Search for the cell housing the specified text and yield its (x, y) center coordinate. 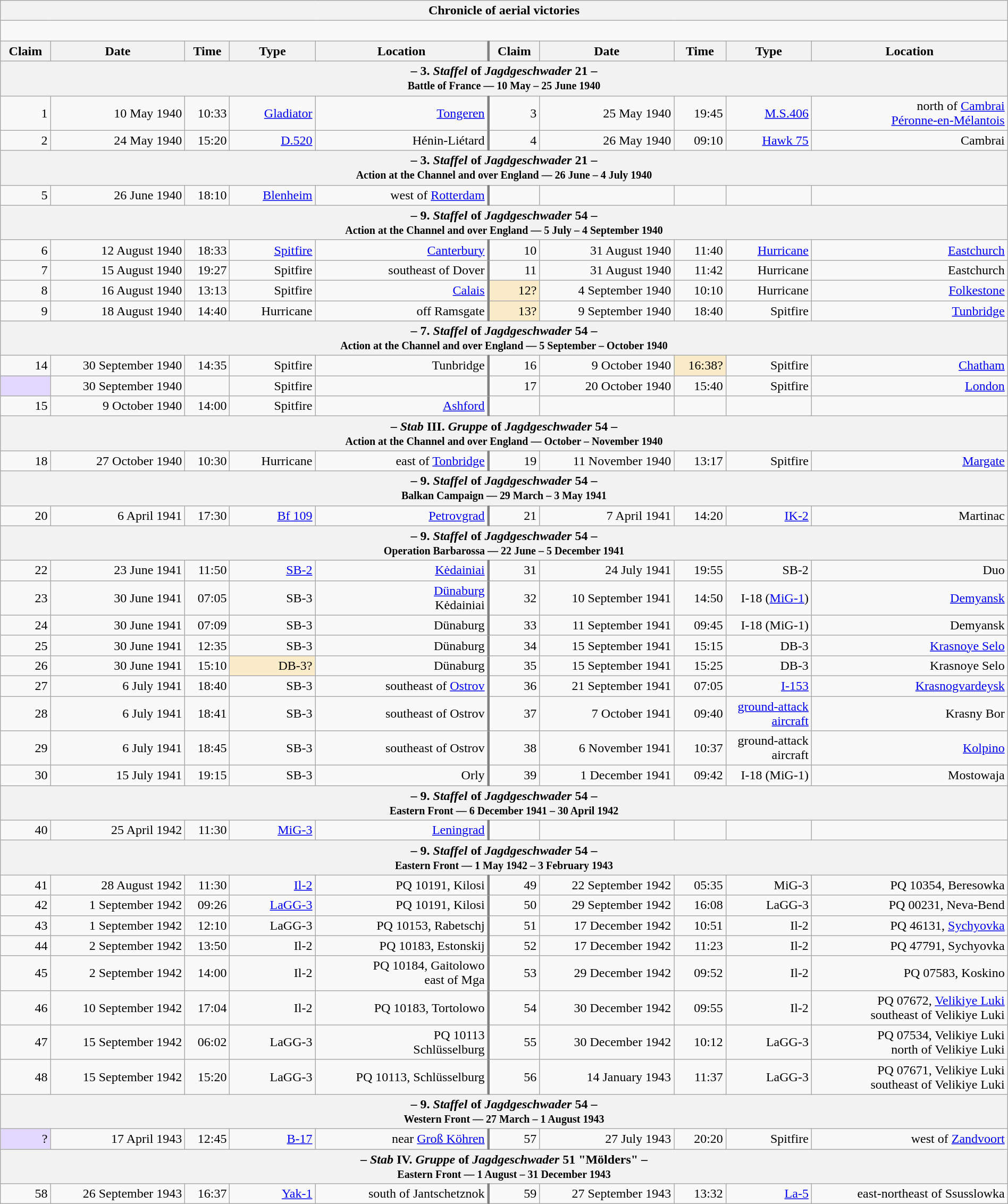
26 September 1943 (118, 1194)
32 (514, 597)
PQ 07534, Velikiye Luki north of Velikiye Luki (909, 1042)
06:02 (207, 1042)
10 May 1940 (118, 113)
10 September 1942 (118, 1008)
34 (514, 645)
11:50 (207, 570)
45 (26, 973)
13:32 (700, 1194)
16 (514, 366)
Chatham (909, 366)
11 September 1941 (607, 625)
north of CambraiPéronne-en-Mélantois (909, 113)
B-17 (272, 1139)
22 (26, 570)
4 September 1940 (607, 290)
49 (514, 885)
14:40 (207, 311)
27 (26, 686)
Orly (402, 776)
I-153 (769, 686)
Gladiator (272, 113)
09:55 (700, 1008)
– 3. Staffel of Jagdgeschwader 21 –Battle of France — 10 May – 25 June 1940 (504, 79)
29 (26, 748)
– Stab III. Gruppe of Jagdgeschwader 54 –Action at the Channel and over England — October – November 1940 (504, 434)
7 October 1941 (607, 713)
23 June 1941 (118, 570)
38 (514, 748)
15 (26, 406)
PQ 46131, Sychyovka (909, 925)
3 (514, 113)
8 (26, 290)
PQ 07672, Velikiye Luki southeast of Velikiye Luki (909, 1008)
La-5 (769, 1194)
44 (26, 946)
6 November 1941 (607, 748)
south of Jantschetznok (402, 1194)
east of Tonbridge (402, 461)
– 9. Staffel of Jagdgeschwader 54 –Balkan Campaign — 29 March – 3 May 1941 (504, 488)
Hénin-Liétard (402, 140)
13:50 (207, 946)
20 October 1940 (607, 386)
DünaburgKėdainiai (402, 597)
PQ 07671, Velikiye Luki southeast of Velikiye Luki (909, 1077)
19 (514, 461)
53 (514, 973)
09:10 (700, 140)
18 August 1940 (118, 311)
1 (26, 113)
off Ramsgate (402, 311)
PQ 10153, Rabetschj (402, 925)
39 (514, 776)
Chronicle of aerial victories (504, 11)
10 September 1941 (607, 597)
19:55 (700, 570)
09:40 (700, 713)
10:10 (700, 290)
4 (514, 140)
6 (26, 250)
Mostowaja (909, 776)
16:08 (700, 905)
19:27 (207, 270)
26 June 1940 (118, 195)
PQ 10183, Tortolowo (402, 1008)
28 August 1942 (118, 885)
26 May 1940 (607, 140)
2 (26, 140)
36 (514, 686)
13:13 (207, 290)
PQ 10113Schlüsselburg (402, 1042)
23 (26, 597)
near Groß Köhren (402, 1139)
14 January 1943 (607, 1077)
20 (26, 516)
18 (26, 461)
07:09 (207, 625)
09:52 (700, 973)
15:25 (700, 666)
M.S.406 (769, 113)
Blenheim (272, 195)
46 (26, 1008)
11:42 (700, 270)
Canterbury (402, 250)
5 (26, 195)
05:35 (700, 885)
PQ 10113, Schlüsselburg (402, 1077)
9 (26, 311)
17 April 1943 (118, 1139)
52 (514, 946)
Bf 109 (272, 516)
PQ 10184, Gaitolowoeast of Mga (402, 973)
Calais (402, 290)
09:26 (207, 905)
18:41 (207, 713)
Yak-1 (272, 1194)
11 (514, 270)
Margate (909, 461)
28 (26, 713)
14:50 (700, 597)
18:10 (207, 195)
Martinac (909, 516)
Cambrai (909, 140)
15 August 1940 (118, 270)
12:45 (207, 1139)
15:15 (700, 645)
10 (514, 250)
25 May 1940 (607, 113)
DB-3? (272, 666)
40 (26, 830)
7 April 1941 (607, 516)
– 3. Staffel of Jagdgeschwader 21 –Action at the Channel and over England — 26 June – 4 July 1940 (504, 168)
? (26, 1139)
Hawk 75 (769, 140)
Petrovgrad (402, 516)
11:23 (700, 946)
37 (514, 713)
PQ 10354, Beresowka (909, 885)
19:15 (207, 776)
Ashford (402, 406)
west of Rotterdam (402, 195)
11:40 (700, 250)
– 9. Staffel of Jagdgeschwader 54 –Eastern Front — 1 May 1942 – 3 February 1943 (504, 858)
7 (26, 270)
21 September 1941 (607, 686)
29 September 1942 (607, 905)
– 9. Staffel of Jagdgeschwader 54 –Operation Barbarossa — 22 June – 5 December 1941 (504, 543)
9 September 1940 (607, 311)
Kolpino (909, 748)
10:12 (700, 1042)
– 9. Staffel of Jagdgeschwader 54 –Eastern Front — 6 December 1941 – 30 April 1942 (504, 803)
19:45 (700, 113)
24 (26, 625)
47 (26, 1042)
16:37 (207, 1194)
14:35 (207, 366)
09:42 (700, 776)
PQ 47791, Sychyovka (909, 946)
east-northeast of Ssusslowka (909, 1194)
Duo (909, 570)
17:30 (207, 516)
56 (514, 1077)
Krasnogvardeysk (909, 686)
west of Zandvoort (909, 1139)
24 May 1940 (118, 140)
25 (26, 645)
48 (26, 1077)
– 9. Staffel of Jagdgeschwader 54 –Action at the Channel and over England — 5 July – 4 September 1940 (504, 222)
11:37 (700, 1077)
15:10 (207, 666)
18:45 (207, 748)
55 (514, 1042)
– Stab IV. Gruppe of Jagdgeschwader 51 "Mölders" –Eastern Front — 1 August – 31 December 1943 (504, 1166)
33 (514, 625)
58 (26, 1194)
southeast of Dover (402, 270)
16:38? (700, 366)
12 August 1940 (118, 250)
25 April 1942 (118, 830)
10:33 (207, 113)
27 July 1943 (607, 1139)
54 (514, 1008)
14:20 (700, 516)
PQ 00231, Neva-Bend (909, 905)
29 December 1942 (607, 973)
41 (26, 885)
27 September 1943 (607, 1194)
10:30 (207, 461)
35 (514, 666)
21 (514, 516)
12:35 (207, 645)
PQ 10183, Estonskij (402, 946)
Leningrad (402, 830)
09:45 (700, 625)
D.520 (272, 140)
42 (26, 905)
59 (514, 1194)
10:51 (700, 925)
57 (514, 1139)
– 7. Staffel of Jagdgeschwader 54 –Action at the Channel and over England — 5 September – October 1940 (504, 338)
43 (26, 925)
Kėdainiai (402, 570)
13? (514, 311)
30 (26, 776)
24 July 1941 (607, 570)
PQ 07583, Koskino (909, 973)
15 July 1941 (118, 776)
10:37 (700, 748)
31 (514, 570)
6 April 1941 (118, 516)
14 (26, 366)
IK-2 (769, 516)
16 August 1940 (118, 290)
20:20 (700, 1139)
26 (26, 666)
17:04 (207, 1008)
– 9. Staffel of Jagdgeschwader 54 –Western Front — 27 March – 1 August 1943 (504, 1111)
London (909, 386)
22 September 1942 (607, 885)
15:40 (700, 386)
51 (514, 925)
13:17 (700, 461)
17 (514, 386)
1 December 1941 (607, 776)
50 (514, 905)
18:33 (207, 250)
Tongeren (402, 113)
27 October 1940 (118, 461)
Folkestone (909, 290)
Krasny Bor (909, 713)
11 November 1940 (607, 461)
12:10 (207, 925)
12? (514, 290)
